Identify which cell holds the provided text, then report its [x, y] central coordinate. 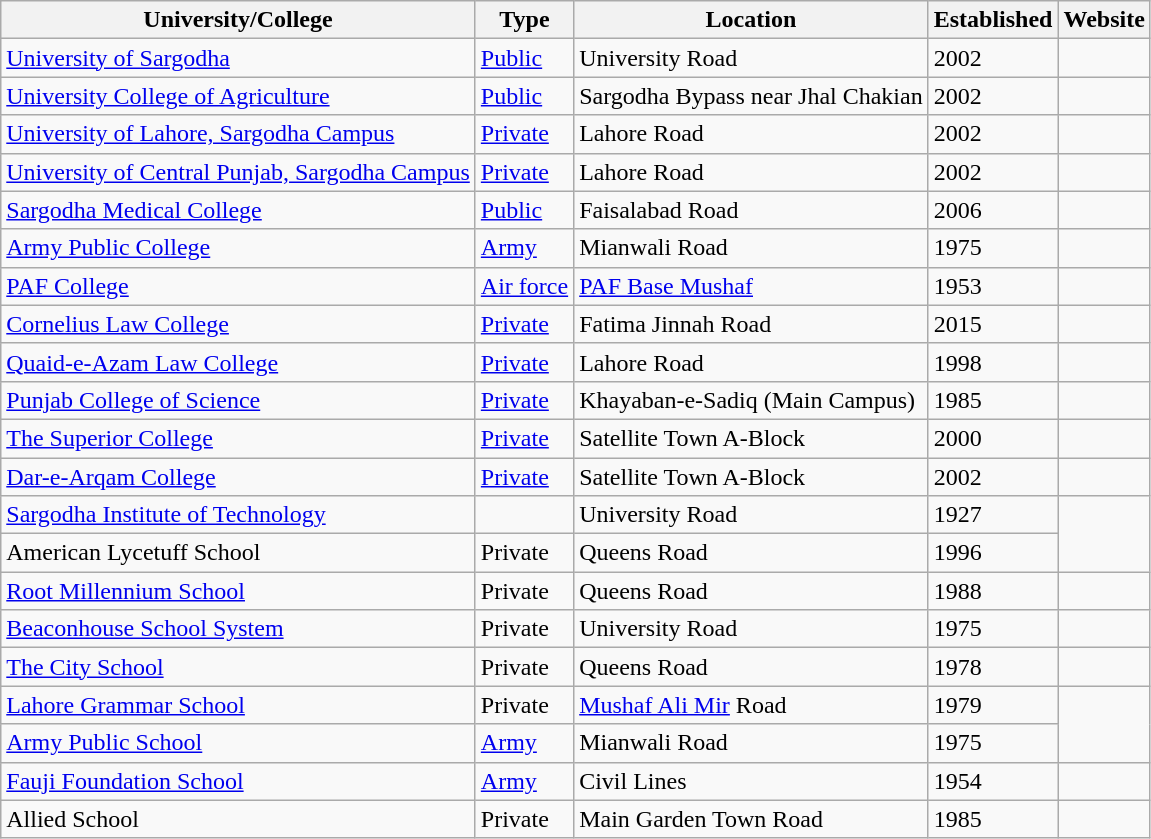
University/College [238, 20]
Army Public School [238, 743]
Cornelius Law College [238, 324]
American Lycetuff School [238, 553]
Faisalabad Road [752, 210]
Khayaban-e-Sadiq (Main Campus) [752, 400]
Punjab College of Science [238, 400]
2015 [993, 324]
1998 [993, 362]
1978 [993, 667]
Sargodha Medical College [238, 210]
Lahore Grammar School [238, 705]
Established [993, 20]
Website [1104, 20]
Main Garden Town Road [752, 819]
Sargodha Bypass near Jhal Chakian [752, 96]
1927 [993, 515]
Civil Lines [752, 781]
Fauji Foundation School [238, 781]
Army Public College [238, 248]
University College of Agriculture [238, 96]
1996 [993, 553]
1954 [993, 781]
The City School [238, 667]
PAF Base Mushaf [752, 286]
Allied School [238, 819]
Air force [524, 286]
University of Central Punjab, Sargodha Campus [238, 172]
Dar-e-Arqam College [238, 477]
Mushaf Ali Mir Road [752, 705]
University of Lahore, Sargodha Campus [238, 134]
University of Sargodha [238, 58]
1979 [993, 705]
Location [752, 20]
Sargodha Institute of Technology [238, 515]
1988 [993, 591]
Quaid-e-Azam Law College [238, 362]
Fatima Jinnah Road [752, 324]
2006 [993, 210]
Root Millennium School [238, 591]
Beaconhouse School System [238, 629]
PAF College [238, 286]
The Superior College [238, 438]
2000 [993, 438]
1953 [993, 286]
Type [524, 20]
